Find where the given text appears and provide that cell's center as [X, Y] coordinate. 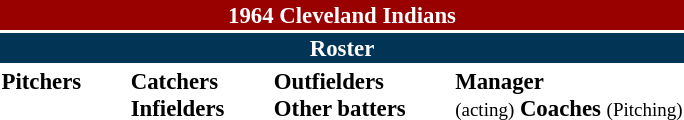
1964 Cleveland Indians [342, 15]
Roster [342, 48]
